Search for the cell housing the specified text and yield its [x, y] center coordinate. 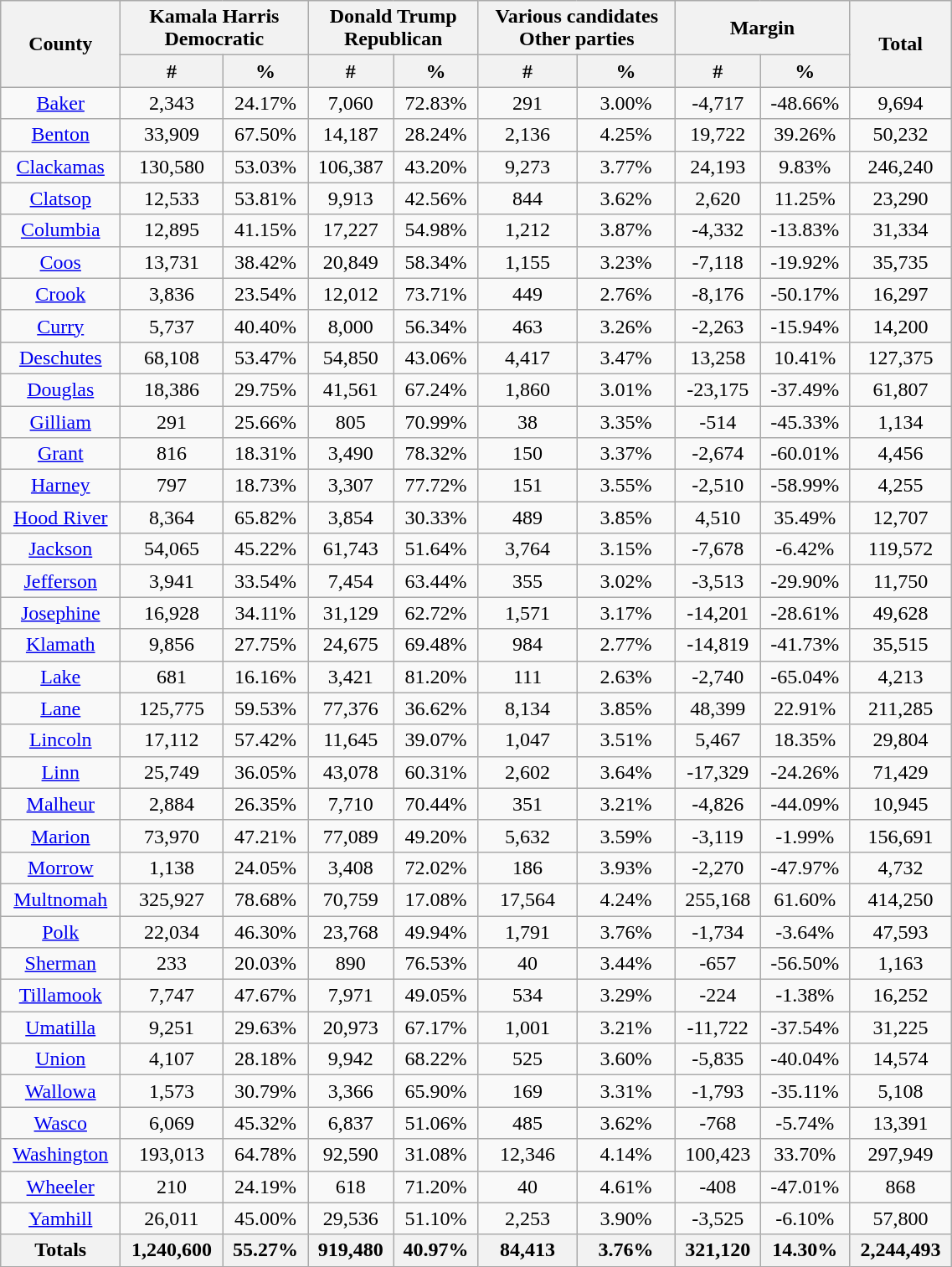
449 [527, 294]
Wasco [60, 1123]
Douglas [60, 389]
29.63% [265, 1028]
Grant [60, 454]
57,800 [900, 1218]
43.20% [436, 167]
125,775 [172, 708]
Wallowa [60, 1091]
Benton [60, 135]
868 [900, 1187]
58.34% [436, 262]
18.31% [265, 454]
-14,201 [718, 613]
3.37% [626, 454]
-47.01% [805, 1187]
-7,118 [718, 262]
-8,176 [718, 294]
26.35% [265, 804]
54,850 [351, 358]
1,212 [527, 230]
61.60% [805, 899]
-48.66% [805, 103]
49.20% [436, 836]
4,107 [172, 1059]
10.41% [805, 358]
31,334 [900, 230]
Various candidatesOther parties [576, 28]
45.22% [265, 549]
Klamath [60, 645]
27.75% [265, 645]
3.64% [626, 772]
36.05% [265, 772]
3.17% [626, 613]
31,225 [900, 1028]
-3,525 [718, 1218]
Malheur [60, 804]
-45.33% [805, 421]
525 [527, 1059]
Wheeler [60, 1187]
46.30% [265, 932]
255,168 [718, 899]
22.91% [805, 708]
14,187 [351, 135]
72.83% [436, 103]
805 [351, 421]
Crook [60, 294]
Morrow [60, 868]
Hood River [60, 518]
1,001 [527, 1028]
355 [527, 581]
151 [527, 486]
-5.74% [805, 1123]
Coos [60, 262]
Linn [60, 772]
3.00% [626, 103]
485 [527, 1123]
20,973 [351, 1028]
Multnomah [60, 899]
4,255 [900, 486]
618 [351, 1187]
18.35% [805, 740]
Baker [60, 103]
Deschutes [60, 358]
3,307 [351, 486]
Union [60, 1059]
8,364 [172, 518]
-17,329 [718, 772]
Clackamas [60, 167]
39.07% [436, 740]
14,200 [900, 326]
2,244,493 [900, 1250]
29,804 [900, 740]
3,854 [351, 518]
67.24% [436, 389]
2,620 [718, 198]
26,011 [172, 1218]
11,645 [351, 740]
Sherman [60, 964]
-1,734 [718, 932]
-1.99% [805, 836]
1,240,600 [172, 1250]
2,884 [172, 804]
3.51% [626, 740]
7,747 [172, 996]
3.15% [626, 549]
County [60, 44]
844 [527, 198]
1,163 [900, 964]
61,807 [900, 389]
39.26% [805, 135]
49.05% [436, 996]
233 [172, 964]
92,590 [351, 1155]
53.47% [265, 358]
3.02% [626, 581]
17.08% [436, 899]
8,134 [527, 708]
3.35% [626, 421]
25.66% [265, 421]
53.81% [265, 198]
9,913 [351, 198]
169 [527, 1091]
816 [172, 454]
60.31% [436, 772]
41,561 [351, 389]
57.42% [265, 740]
67.17% [436, 1028]
-3,513 [718, 581]
47.21% [265, 836]
54,065 [172, 549]
3,366 [351, 1091]
3,764 [527, 549]
4,732 [900, 868]
-28.61% [805, 613]
19,722 [718, 135]
12,012 [351, 294]
5,632 [527, 836]
111 [527, 677]
4,510 [718, 518]
5,467 [718, 740]
6,069 [172, 1123]
3,408 [351, 868]
29.75% [265, 389]
Tillamook [60, 996]
78.68% [265, 899]
Curry [60, 326]
34.11% [265, 613]
-60.01% [805, 454]
12,533 [172, 198]
68.22% [436, 1059]
48,399 [718, 708]
5,737 [172, 326]
3.77% [626, 167]
49,628 [900, 613]
489 [527, 518]
193,013 [172, 1155]
Donald TrumpRepublican [394, 28]
-23,175 [718, 389]
49.94% [436, 932]
24,193 [718, 167]
106,387 [351, 167]
33,909 [172, 135]
-58.99% [805, 486]
2,343 [172, 103]
681 [172, 677]
3.55% [626, 486]
68,108 [172, 358]
3.93% [626, 868]
8,000 [351, 326]
9,856 [172, 645]
-5,835 [718, 1059]
23.54% [265, 294]
28.18% [265, 1059]
53.03% [265, 167]
73.71% [436, 294]
210 [172, 1187]
Clatsop [60, 198]
-2,510 [718, 486]
24.05% [265, 868]
-35.11% [805, 1091]
797 [172, 486]
38 [527, 421]
18.73% [265, 486]
43.06% [436, 358]
-224 [718, 996]
71.20% [436, 1187]
77,376 [351, 708]
-768 [718, 1123]
25,749 [172, 772]
-2,740 [718, 677]
56.34% [436, 326]
70.44% [436, 804]
51.64% [436, 549]
7,060 [351, 103]
9,273 [527, 167]
Total [900, 44]
63.44% [436, 581]
7,971 [351, 996]
35.49% [805, 518]
76.53% [436, 964]
78.32% [436, 454]
20,849 [351, 262]
3.31% [626, 1091]
3.90% [626, 1218]
24.17% [265, 103]
22,034 [172, 932]
890 [351, 964]
47,593 [900, 932]
-13.83% [805, 230]
Harney [60, 486]
1,155 [527, 262]
40.40% [265, 326]
55.27% [265, 1250]
-1.38% [805, 996]
Umatilla [60, 1028]
4.14% [626, 1155]
Polk [60, 932]
40.97% [436, 1250]
-6.42% [805, 549]
12,895 [172, 230]
62.72% [436, 613]
Lincoln [60, 740]
-44.09% [805, 804]
3,421 [351, 677]
211,285 [900, 708]
-56.50% [805, 964]
14,574 [900, 1059]
-11,722 [718, 1028]
84,413 [527, 1250]
1,573 [172, 1091]
31.08% [436, 1155]
Marion [60, 836]
20.03% [265, 964]
Margin [762, 28]
71,429 [900, 772]
984 [527, 645]
17,564 [527, 899]
-4,826 [718, 804]
2,602 [527, 772]
-65.04% [805, 677]
45.00% [265, 1218]
2.76% [626, 294]
-15.94% [805, 326]
-2,674 [718, 454]
72.02% [436, 868]
17,112 [172, 740]
-14,819 [718, 645]
3.23% [626, 262]
70,759 [351, 899]
69.48% [436, 645]
186 [527, 868]
4,456 [900, 454]
-7,678 [718, 549]
12,346 [527, 1155]
67.50% [265, 135]
Jefferson [60, 581]
13,731 [172, 262]
2.63% [626, 677]
42.56% [436, 198]
351 [527, 804]
Kamala HarrisDemocratic [214, 28]
-657 [718, 964]
-50.17% [805, 294]
64.78% [265, 1155]
-514 [718, 421]
16,252 [900, 996]
3,941 [172, 581]
-4,332 [718, 230]
2,136 [527, 135]
150 [527, 454]
51.10% [436, 1218]
59.53% [265, 708]
156,691 [900, 836]
4,213 [900, 677]
Totals [60, 1250]
-19.92% [805, 262]
-3.64% [805, 932]
1,138 [172, 868]
77,089 [351, 836]
321,120 [718, 1250]
Columbia [60, 230]
3.60% [626, 1059]
Yamhill [60, 1218]
50,232 [900, 135]
-29.90% [805, 581]
33.54% [265, 581]
5,108 [900, 1091]
-37.54% [805, 1028]
54.98% [436, 230]
325,927 [172, 899]
7,710 [351, 804]
Jackson [60, 549]
3.26% [626, 326]
13,258 [718, 358]
3,836 [172, 294]
-4,717 [718, 103]
3.47% [626, 358]
9,251 [172, 1028]
23,290 [900, 198]
-408 [718, 1187]
45.32% [265, 1123]
-47.97% [805, 868]
24.19% [265, 1187]
3.87% [626, 230]
24,675 [351, 645]
127,375 [900, 358]
-2,263 [718, 326]
11,750 [900, 581]
4,417 [527, 358]
29,536 [351, 1218]
3.29% [626, 996]
65.82% [265, 518]
297,949 [900, 1155]
16.16% [265, 677]
-1,793 [718, 1091]
-24.26% [805, 772]
130,580 [172, 167]
7,454 [351, 581]
41.15% [265, 230]
14.30% [805, 1250]
4.61% [626, 1187]
10,945 [900, 804]
77.72% [436, 486]
35,515 [900, 645]
246,240 [900, 167]
38.42% [265, 262]
Gilliam [60, 421]
9,942 [351, 1059]
3,490 [351, 454]
100,423 [718, 1155]
36.62% [436, 708]
1,791 [527, 932]
43,078 [351, 772]
11.25% [805, 198]
414,250 [900, 899]
4.25% [626, 135]
35,735 [900, 262]
17,227 [351, 230]
81.20% [436, 677]
3.44% [626, 964]
2.77% [626, 645]
65.90% [436, 1091]
61,743 [351, 549]
3.01% [626, 389]
-6.10% [805, 1218]
1,134 [900, 421]
2,253 [527, 1218]
18,386 [172, 389]
30.33% [436, 518]
12,707 [900, 518]
51.06% [436, 1123]
119,572 [900, 549]
534 [527, 996]
28.24% [436, 135]
1,047 [527, 740]
73,970 [172, 836]
47.67% [265, 996]
-40.04% [805, 1059]
3.59% [626, 836]
Josephine [60, 613]
463 [527, 326]
16,297 [900, 294]
1,571 [527, 613]
919,480 [351, 1250]
9,694 [900, 103]
6,837 [351, 1123]
33.70% [805, 1155]
Lake [60, 677]
9.83% [805, 167]
4.24% [626, 899]
23,768 [351, 932]
-2,270 [718, 868]
30.79% [265, 1091]
1,860 [527, 389]
-37.49% [805, 389]
Lane [60, 708]
-41.73% [805, 645]
31,129 [351, 613]
16,928 [172, 613]
70.99% [436, 421]
Washington [60, 1155]
-3,119 [718, 836]
13,391 [900, 1123]
